Output the [X, Y] coordinate of the center of the cell containing the given text.  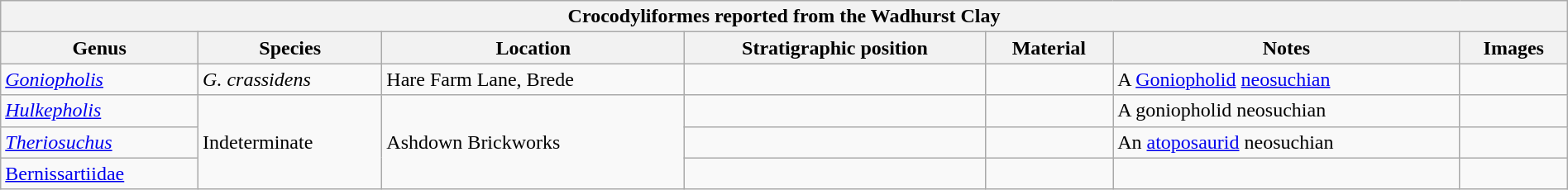
Hare Farm Lane, Brede [533, 79]
A goniopholid neosuchian [1287, 111]
Goniopholis [99, 79]
Crocodyliformes reported from the Wadhurst Clay [784, 17]
Hulkepholis [99, 111]
Material [1049, 48]
G. crassidens [290, 79]
Species [290, 48]
Stratigraphic position [835, 48]
An atoposaurid neosuchian [1287, 142]
Indeterminate [290, 142]
Location [533, 48]
Bernissartiidae [99, 173]
A Goniopholid neosuchian [1287, 79]
Notes [1287, 48]
Genus [99, 48]
Ashdown Brickworks [533, 142]
Images [1513, 48]
Theriosuchus [99, 142]
